Determine the (X, Y) coordinate at the center of the cell enclosing the given text.  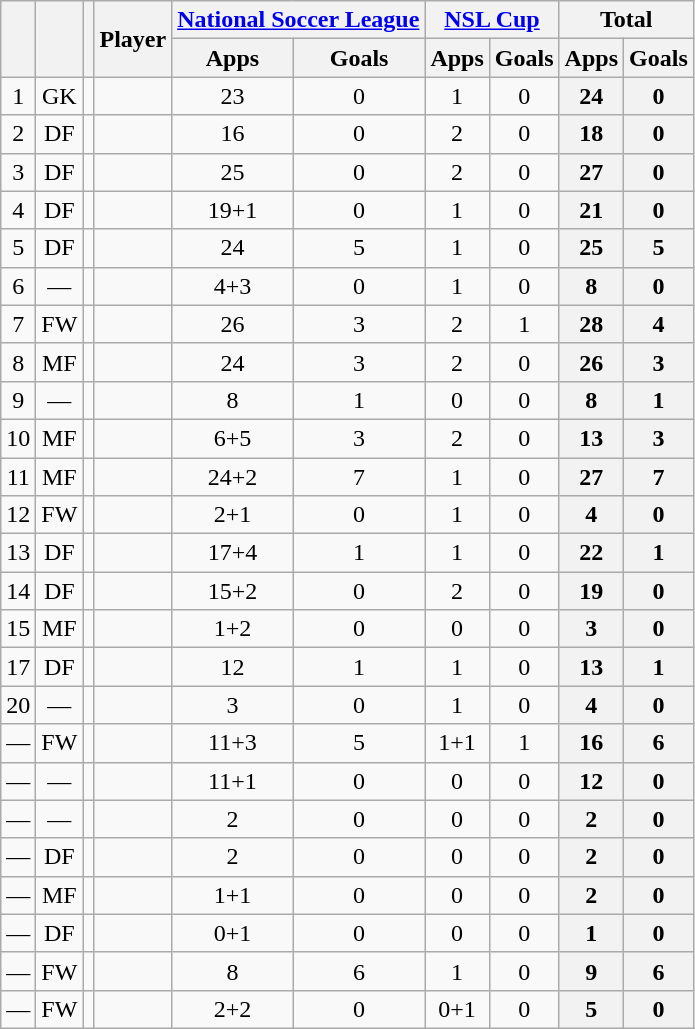
2+1 (233, 515)
17 (18, 667)
11+3 (233, 743)
6+5 (233, 438)
National Soccer League (298, 20)
15 (18, 629)
14 (18, 591)
4+3 (233, 286)
19+1 (233, 210)
NSL Cup (492, 20)
22 (591, 553)
20 (18, 705)
28 (591, 324)
Total (626, 20)
23 (233, 96)
15+2 (233, 591)
Player (133, 39)
11 (18, 477)
21 (591, 210)
17+4 (233, 553)
GK (60, 96)
19 (591, 591)
2+2 (233, 1009)
1+2 (233, 629)
10 (18, 438)
24+2 (233, 477)
11+1 (233, 781)
18 (591, 134)
